Determine the (X, Y) coordinate at the center of the cell enclosing the given text.  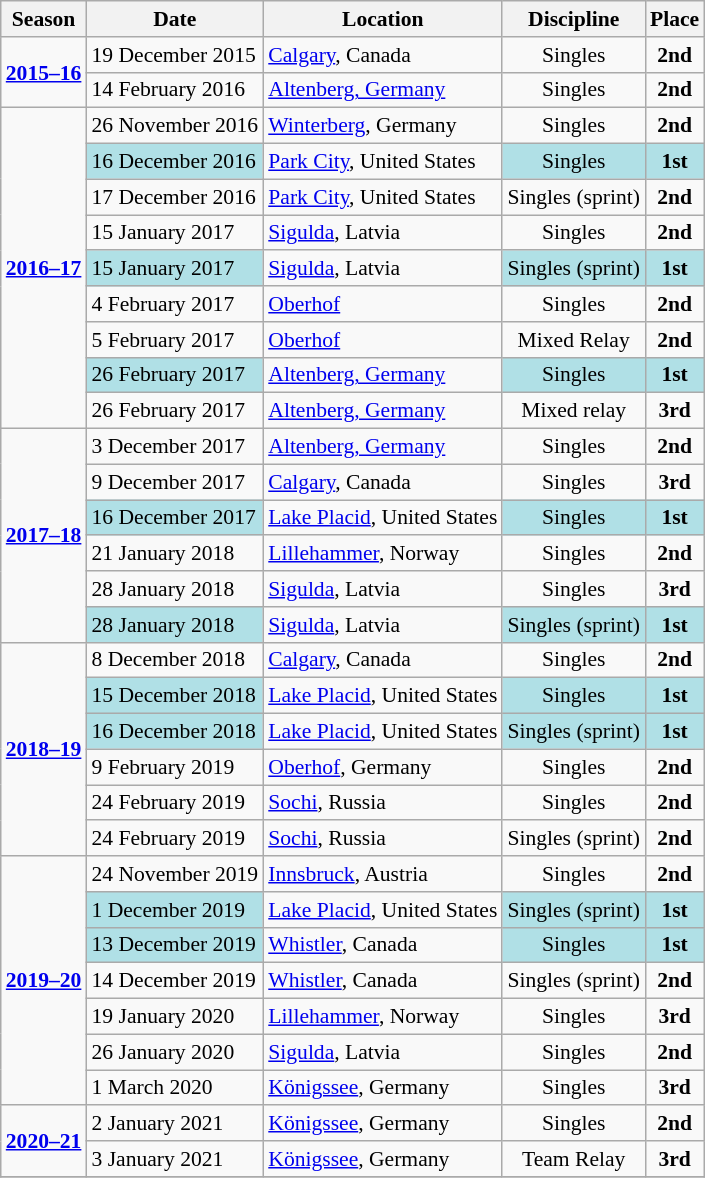
16 December 2018 (174, 732)
21 January 2018 (174, 554)
3 December 2017 (174, 447)
16 December 2016 (174, 162)
Innsbruck, Austria (382, 874)
Team Relay (574, 1159)
2018–19 (44, 749)
2015–16 (44, 72)
13 December 2019 (174, 945)
Mixed relay (574, 411)
2020–21 (44, 1142)
5 February 2017 (174, 340)
16 December 2017 (174, 518)
4 February 2017 (174, 304)
9 December 2017 (174, 482)
Winterberg, Germany (382, 126)
2 January 2021 (174, 1124)
2019–20 (44, 980)
2017–18 (44, 536)
8 December 2018 (174, 660)
1 December 2019 (174, 910)
14 December 2019 (174, 981)
Discipline (574, 19)
3 January 2021 (174, 1159)
Location (382, 19)
24 November 2019 (174, 874)
Season (44, 19)
Place (674, 19)
19 December 2015 (174, 55)
19 January 2020 (174, 1017)
1 March 2020 (174, 1088)
14 February 2016 (174, 90)
26 January 2020 (174, 1052)
15 December 2018 (174, 696)
Mixed Relay (574, 340)
9 February 2019 (174, 767)
Date (174, 19)
2016–17 (44, 268)
26 November 2016 (174, 126)
17 December 2016 (174, 197)
Oberhof, Germany (382, 767)
